Provide the (X, Y) coordinate of the cell's center where the given text is located.  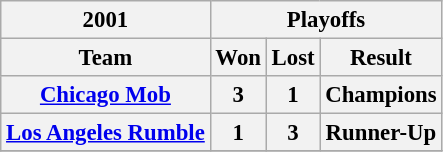
Won (238, 58)
2001 (106, 20)
Runner-Up (381, 133)
Chicago Mob (106, 95)
Team (106, 58)
Playoffs (326, 20)
Lost (293, 58)
Champions (381, 95)
Los Angeles Rumble (106, 133)
Result (381, 58)
